Return [X, Y] of the center of cell containing provided text 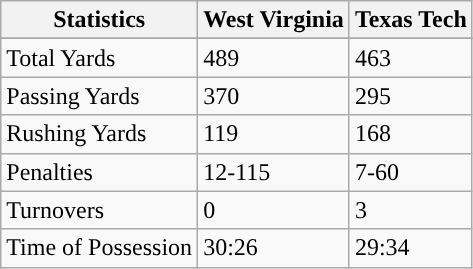
Turnovers [100, 210]
Texas Tech [410, 20]
Time of Possession [100, 248]
168 [410, 134]
Rushing Yards [100, 134]
29:34 [410, 248]
Statistics [100, 20]
0 [274, 210]
Penalties [100, 172]
30:26 [274, 248]
489 [274, 58]
Total Yards [100, 58]
119 [274, 134]
295 [410, 96]
370 [274, 96]
7-60 [410, 172]
463 [410, 58]
West Virginia [274, 20]
3 [410, 210]
12-115 [274, 172]
Passing Yards [100, 96]
